Extract the (x, y) coordinate from the center of the cell holding the provided text.  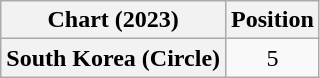
South Korea (Circle) (114, 58)
Position (273, 20)
Chart (2023) (114, 20)
5 (273, 58)
